Extract the (x, y) coordinate from the center of the cell holding the provided text.  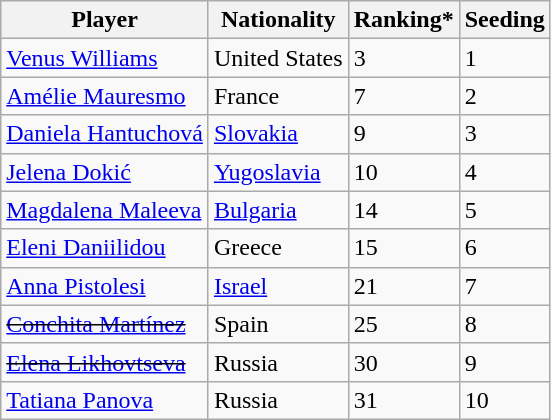
France (278, 96)
Seeding (504, 20)
14 (404, 210)
Greece (278, 248)
15 (404, 248)
Eleni Daniilidou (105, 248)
Player (105, 20)
Ranking* (404, 20)
2 (504, 96)
6 (504, 248)
Anna Pistolesi (105, 286)
8 (504, 324)
Amélie Mauresmo (105, 96)
Venus Williams (105, 58)
21 (404, 286)
31 (404, 400)
Bulgaria (278, 210)
Conchita Martínez (105, 324)
United States (278, 58)
Jelena Dokić (105, 172)
Yugoslavia (278, 172)
5 (504, 210)
Slovakia (278, 134)
30 (404, 362)
1 (504, 58)
Daniela Hantuchová (105, 134)
Elena Likhovtseva (105, 362)
Magdalena Maleeva (105, 210)
Nationality (278, 20)
Tatiana Panova (105, 400)
Israel (278, 286)
Spain (278, 324)
25 (404, 324)
4 (504, 172)
